Detect which cell encompasses the target text, then output its (X, Y) center coordinate. 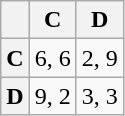
9, 2 (52, 96)
6, 6 (52, 58)
3, 3 (100, 96)
2, 9 (100, 58)
